Find where the given text appears and provide that cell's center as (X, Y) coordinate. 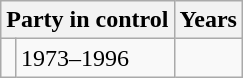
Party in control (88, 20)
1973–1996 (94, 58)
Years (208, 20)
